Provide the (X, Y) coordinate of the cell's center where the given text is located.  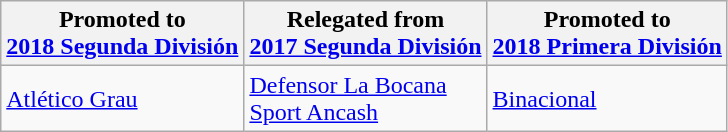
Atlético Grau (122, 98)
Promoted to2018 Primera División (607, 34)
Binacional (607, 98)
Defensor La Bocana Sport Ancash (366, 98)
Relegated from2017 Segunda División (366, 34)
Promoted to2018 Segunda División (122, 34)
